Determine the (x, y) coordinate at the center of the cell enclosing the given text.  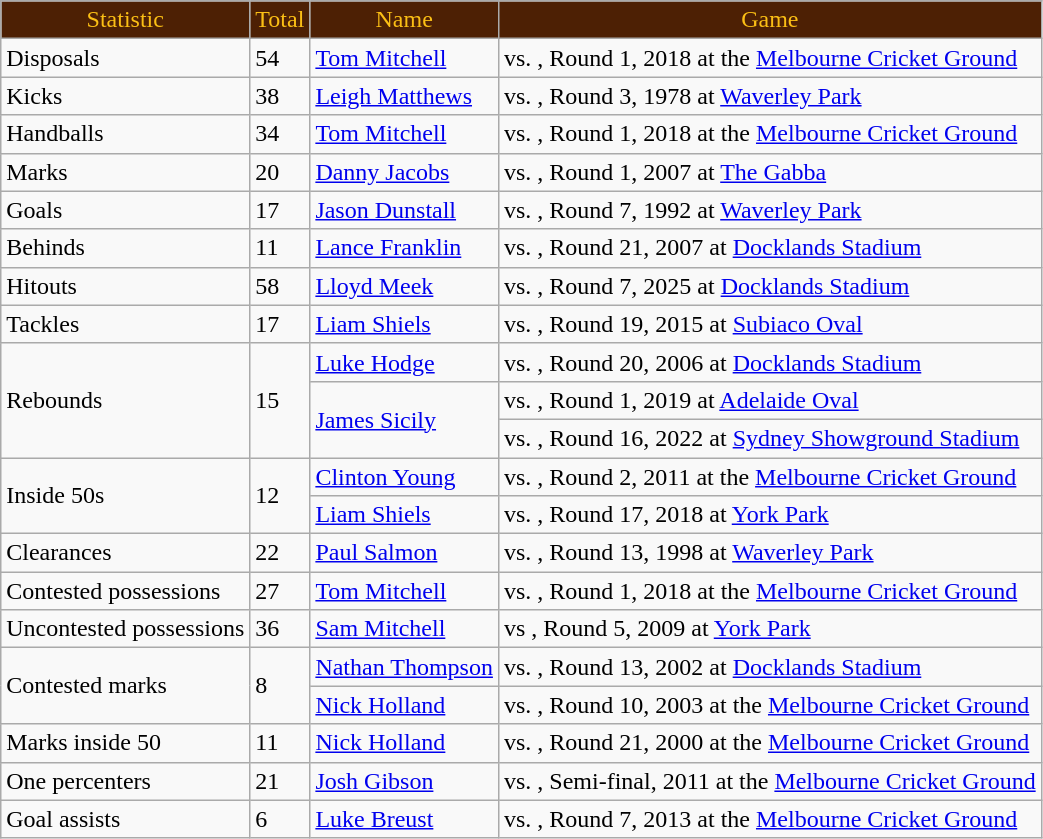
vs. , Round 17, 2018 at York Park (770, 515)
One percenters (126, 781)
vs. , Round 21, 2007 at Docklands Stadium (770, 248)
12 (280, 496)
34 (280, 134)
vs. , Round 7, 1992 at Waverley Park (770, 210)
Handballs (126, 134)
Nathan Thompson (404, 667)
58 (280, 286)
James Sicily (404, 419)
vs. , Round 3, 1978 at Waverley Park (770, 96)
vs. , Semi-final, 2011 at the Melbourne Cricket Ground (770, 781)
Luke Hodge (404, 362)
Uncontested possessions (126, 629)
Game (770, 20)
36 (280, 629)
20 (280, 172)
Marks inside 50 (126, 743)
Total (280, 20)
vs. , Round 7, 2013 at the Melbourne Cricket Ground (770, 819)
Contested marks (126, 686)
Behinds (126, 248)
Lloyd Meek (404, 286)
Lance Franklin (404, 248)
Name (404, 20)
Tackles (126, 324)
Kicks (126, 96)
27 (280, 591)
vs. , Round 13, 2002 at Docklands Stadium (770, 667)
Goals (126, 210)
vs. , Round 2, 2011 at the Melbourne Cricket Ground (770, 477)
vs. , Round 1, 2019 at Adelaide Oval (770, 400)
Luke Breust (404, 819)
vs. , Round 1, 2007 at The Gabba (770, 172)
vs , Round 5, 2009 at York Park (770, 629)
Danny Jacobs (404, 172)
Disposals (126, 58)
Goal assists (126, 819)
vs. , Round 19, 2015 at Subiaco Oval (770, 324)
6 (280, 819)
vs. , Round 13, 1998 at Waverley Park (770, 553)
Josh Gibson (404, 781)
vs. , Round 21, 2000 at the Melbourne Cricket Ground (770, 743)
Leigh Matthews (404, 96)
15 (280, 400)
Jason Dunstall (404, 210)
vs. , Round 16, 2022 at Sydney Showground Stadium (770, 438)
vs. , Round 10, 2003 at the Melbourne Cricket Ground (770, 705)
Statistic (126, 20)
54 (280, 58)
Rebounds (126, 400)
Sam Mitchell (404, 629)
Clearances (126, 553)
38 (280, 96)
21 (280, 781)
Paul Salmon (404, 553)
vs. , Round 7, 2025 at Docklands Stadium (770, 286)
vs. , Round 20, 2006 at Docklands Stadium (770, 362)
Clinton Young (404, 477)
Hitouts (126, 286)
Contested possessions (126, 591)
Marks (126, 172)
22 (280, 553)
Inside 50s (126, 496)
8 (280, 686)
